Provide the (x, y) coordinate of the cell's center where the given text is located.  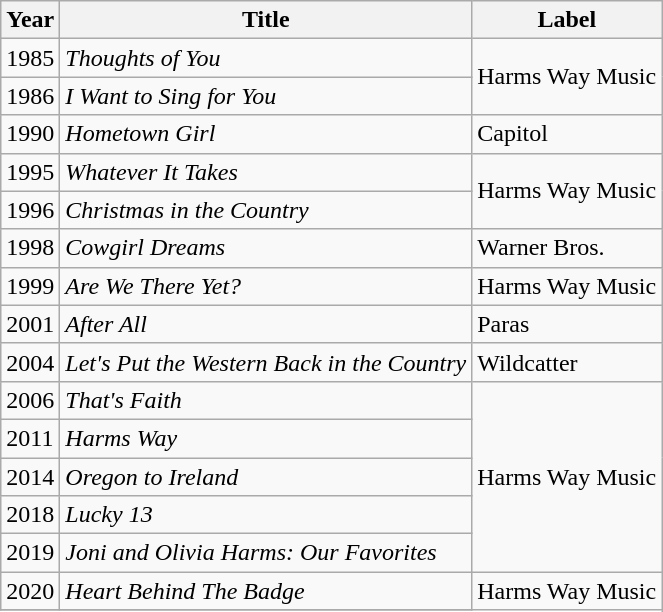
Warner Bros. (567, 248)
2018 (30, 515)
2004 (30, 362)
1986 (30, 96)
Year (30, 20)
Cowgirl Dreams (266, 248)
Harms Way (266, 438)
Whatever It Takes (266, 172)
2011 (30, 438)
2001 (30, 324)
Heart Behind The Badge (266, 591)
I Want to Sing for You (266, 96)
1985 (30, 58)
1995 (30, 172)
Joni and Olivia Harms: Our Favorites (266, 553)
1999 (30, 286)
Paras (567, 324)
Thoughts of You (266, 58)
1998 (30, 248)
Title (266, 20)
Oregon to Ireland (266, 477)
2019 (30, 553)
Capitol (567, 134)
1990 (30, 134)
Are We There Yet? (266, 286)
2006 (30, 400)
That's Faith (266, 400)
Christmas in the Country (266, 210)
Label (567, 20)
2020 (30, 591)
Wildcatter (567, 362)
Lucky 13 (266, 515)
After All (266, 324)
2014 (30, 477)
Let's Put the Western Back in the Country (266, 362)
1996 (30, 210)
Hometown Girl (266, 134)
